Search for the cell housing the specified text and yield its (x, y) center coordinate. 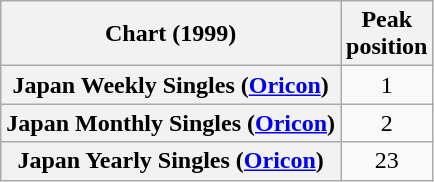
Japan Weekly Singles (Oricon) (171, 85)
Japan Monthly Singles (Oricon) (171, 123)
Peakposition (387, 34)
23 (387, 161)
2 (387, 123)
1 (387, 85)
Chart (1999) (171, 34)
Japan Yearly Singles (Oricon) (171, 161)
